Detect which cell encompasses the target text, then output its [X, Y] center coordinate. 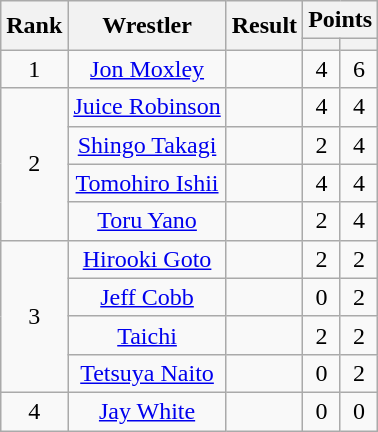
Juice Robinson [147, 107]
6 [359, 69]
Shingo Takagi [147, 145]
Tomohiro Ishii [147, 183]
Hirooki Goto [147, 259]
3 [34, 316]
Jay White [147, 411]
Jon Moxley [147, 69]
Points [340, 20]
Toru Yano [147, 221]
Rank [34, 26]
Tetsuya Naito [147, 373]
Wrestler [147, 26]
Result [264, 26]
1 [34, 69]
Taichi [147, 335]
Jeff Cobb [147, 297]
